Return the (X, Y) coordinate for the center point of the cell that contains the specified text.  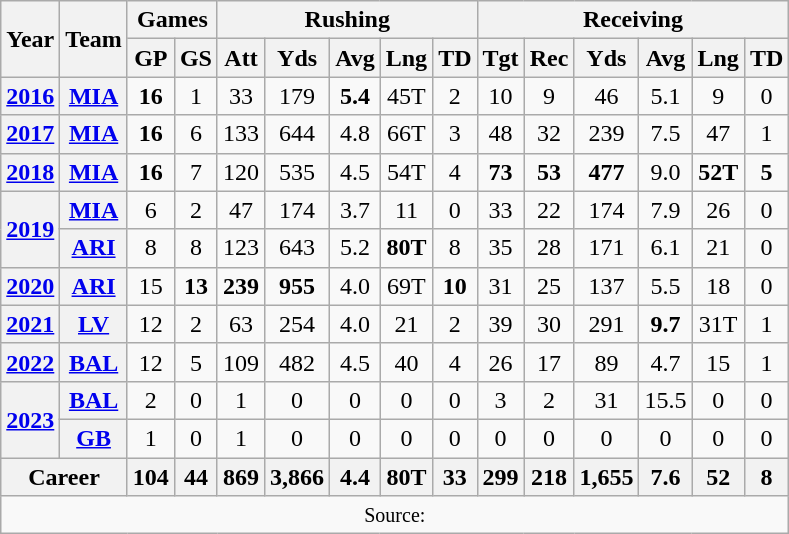
45T (406, 96)
104 (150, 477)
66T (406, 134)
218 (549, 477)
73 (500, 172)
2019 (30, 229)
2016 (30, 96)
2021 (30, 324)
89 (606, 362)
254 (298, 324)
31T (718, 324)
69T (406, 286)
28 (549, 248)
123 (240, 248)
171 (606, 248)
6.1 (666, 248)
GS (196, 58)
18 (718, 286)
15.5 (666, 400)
Year (30, 39)
3,866 (298, 477)
179 (298, 96)
LV (94, 324)
643 (298, 248)
2018 (30, 172)
477 (606, 172)
11 (406, 210)
Receiving (633, 20)
48 (500, 134)
13 (196, 286)
2020 (30, 286)
30 (549, 324)
955 (298, 286)
35 (500, 248)
Games (172, 20)
52 (718, 477)
9.0 (666, 172)
Rushing (347, 20)
291 (606, 324)
644 (298, 134)
482 (298, 362)
3.7 (356, 210)
25 (549, 286)
7 (196, 172)
1,655 (606, 477)
GB (94, 438)
Career (64, 477)
Rec (549, 58)
GP (150, 58)
Source: (395, 515)
7.9 (666, 210)
52T (718, 172)
869 (240, 477)
299 (500, 477)
2017 (30, 134)
Team (94, 39)
2022 (30, 362)
Tgt (500, 58)
109 (240, 362)
63 (240, 324)
Att (240, 58)
22 (549, 210)
5.2 (356, 248)
120 (240, 172)
44 (196, 477)
137 (606, 286)
5.4 (356, 96)
133 (240, 134)
4.7 (666, 362)
7.6 (666, 477)
5.5 (666, 286)
5.1 (666, 96)
535 (298, 172)
4.4 (356, 477)
7.5 (666, 134)
9.7 (666, 324)
54T (406, 172)
46 (606, 96)
39 (500, 324)
2023 (30, 419)
4.8 (356, 134)
32 (549, 134)
40 (406, 362)
53 (549, 172)
17 (549, 362)
